Find where the given text appears and provide that cell's center as [x, y] coordinate. 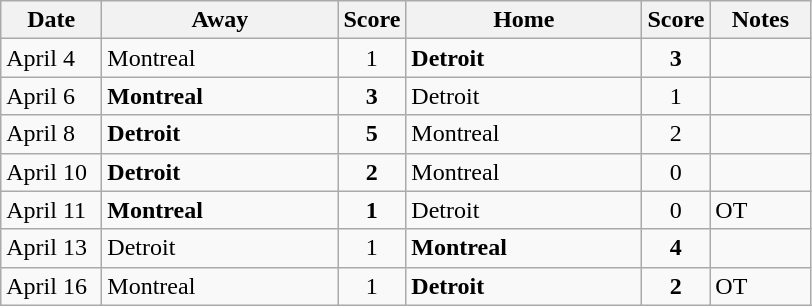
April 16 [52, 286]
April 6 [52, 96]
April 11 [52, 210]
Notes [760, 20]
5 [372, 134]
Away [220, 20]
Date [52, 20]
April 8 [52, 134]
Home [524, 20]
April 13 [52, 248]
April 10 [52, 172]
April 4 [52, 58]
4 [676, 248]
